Return the (X, Y) coordinate for the center point of the cell that contains the specified text.  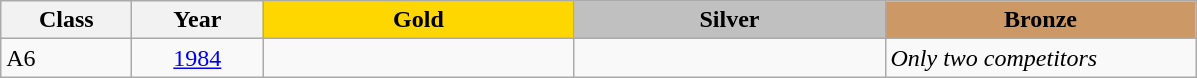
A6 (66, 58)
Silver (730, 20)
Gold (418, 20)
Class (66, 20)
1984 (198, 58)
Year (198, 20)
Bronze (1040, 20)
Only two competitors (1040, 58)
